Return the [x, y] coordinate for the center point of the cell that contains the specified text.  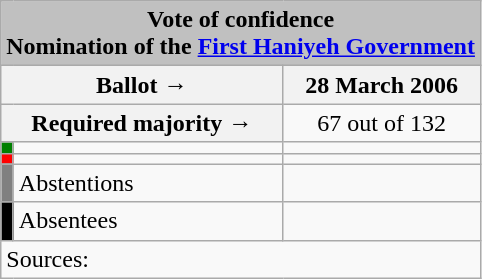
Absentees [148, 221]
67 out of 132 [382, 123]
Sources: [241, 259]
Ballot → [142, 85]
Abstentions [148, 183]
Vote of confidenceNomination of the First Haniyeh Government [241, 34]
Required majority → [142, 123]
28 March 2006 [382, 85]
